Provide the [x, y] coordinate of the cell's center where the given text is located.  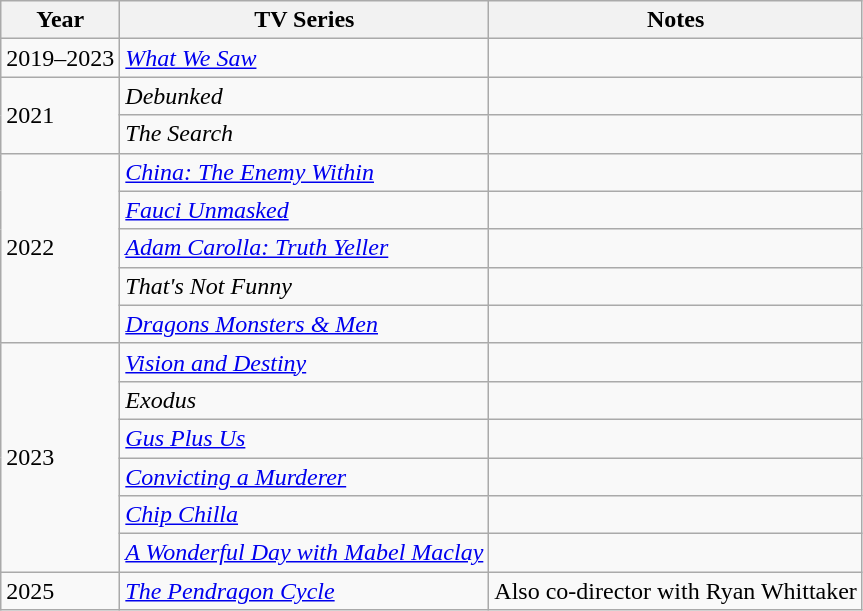
A Wonderful Day with Mabel Maclay [304, 553]
2025 [60, 591]
Dragons Monsters & Men [304, 324]
Adam Carolla: Truth Yeller [304, 248]
China: The Enemy Within [304, 172]
2019–2023 [60, 58]
Year [60, 20]
2023 [60, 457]
Exodus [304, 400]
Vision and Destiny [304, 362]
The Pendragon Cycle [304, 591]
The Search [304, 134]
Notes [676, 20]
2021 [60, 115]
Gus Plus Us [304, 438]
Debunked [304, 96]
Fauci Unmasked [304, 210]
Also co-director with Ryan Whittaker [676, 591]
Chip Chilla [304, 515]
That's Not Funny [304, 286]
2022 [60, 248]
TV Series [304, 20]
What We Saw [304, 58]
Convicting a Murderer [304, 477]
